Provide the (X, Y) coordinate of the cell's center where the given text is located.  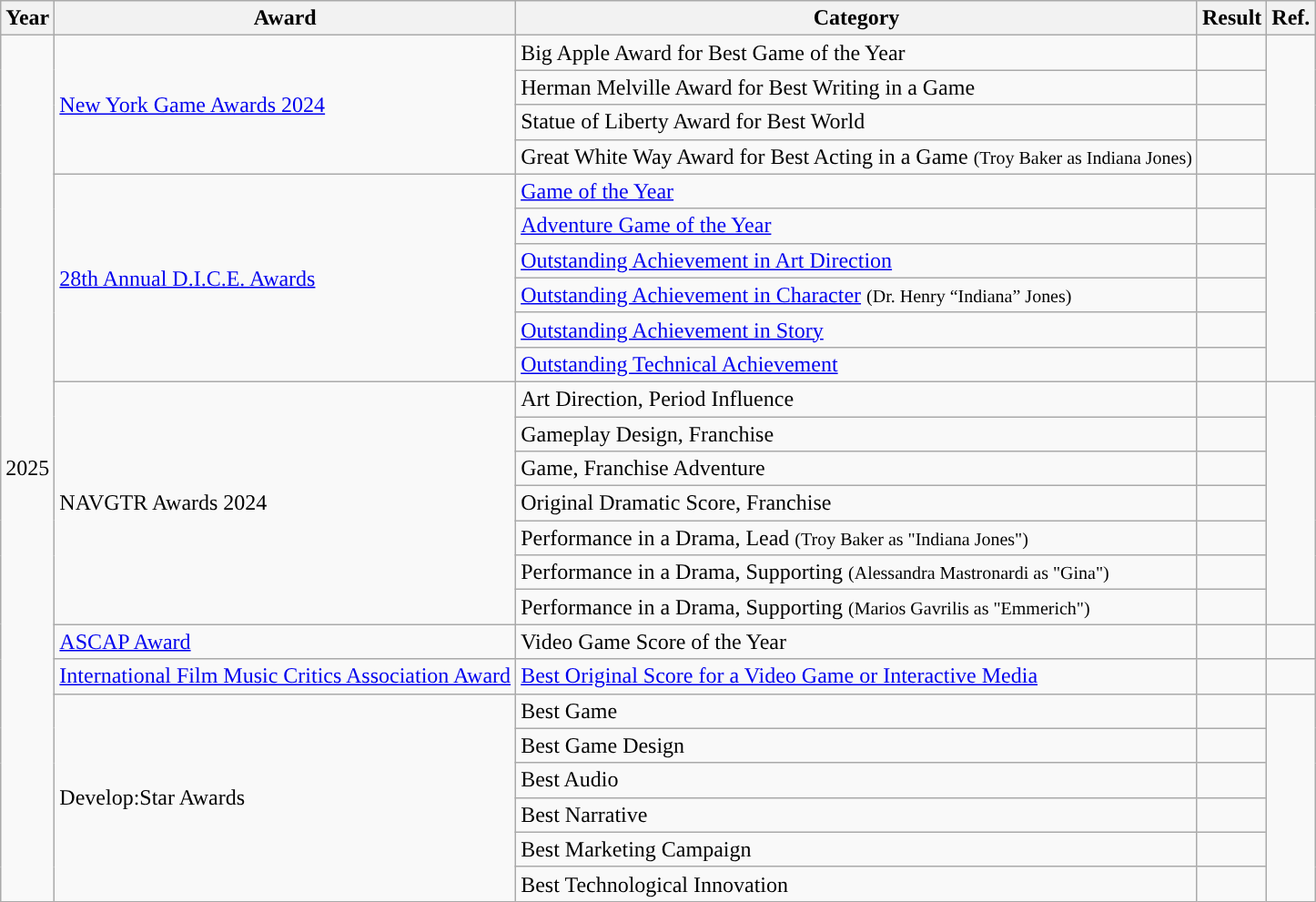
Outstanding Technical Achievement (857, 364)
Best Audio (857, 780)
2025 (27, 469)
New York Game Awards 2024 (286, 105)
Develop:Star Awards (286, 797)
Outstanding Achievement in Character (Dr. Henry “Indiana” Jones) (857, 295)
Game, Franchise Adventure (857, 469)
Best Technological Innovation (857, 884)
Great White Way Award for Best Acting in a Game (Troy Baker as Indiana Jones) (857, 157)
Best Marketing Campaign (857, 849)
Outstanding Achievement in Story (857, 329)
Statue of Liberty Award for Best World (857, 122)
28th Annual D.I.C.E. Awards (286, 278)
Category (857, 18)
Adventure Game of the Year (857, 226)
Video Game Score of the Year (857, 642)
Performance in a Drama, Supporting (Marios Gavrilis as "Emmerich") (857, 607)
Ref. (1291, 18)
Best Narrative (857, 815)
Best Original Score for a Video Game or Interactive Media (857, 676)
Big Apple Award for Best Game of the Year (857, 53)
Performance in a Drama, Lead (Troy Baker as "Indiana Jones") (857, 538)
NAVGTR Awards 2024 (286, 502)
Gameplay Design, Franchise (857, 434)
Art Direction, Period Influence (857, 399)
Result (1231, 18)
Herman Melville Award for Best Writing in a Game (857, 87)
Year (27, 18)
ASCAP Award (286, 642)
International Film Music Critics Association Award (286, 676)
Game of the Year (857, 191)
Best Game (857, 711)
Award (286, 18)
Outstanding Achievement in Art Direction (857, 260)
Performance in a Drama, Supporting (Alessandra Mastronardi as "Gina") (857, 573)
Best Game Design (857, 745)
Original Dramatic Score, Franchise (857, 503)
